Return [x, y] of the center of cell containing provided text 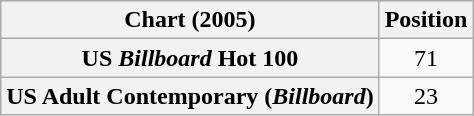
US Adult Contemporary (Billboard) [190, 96]
Chart (2005) [190, 20]
23 [426, 96]
71 [426, 58]
Position [426, 20]
US Billboard Hot 100 [190, 58]
